Capture the cell that displays the provided text and extract its (X, Y) central coordinate. 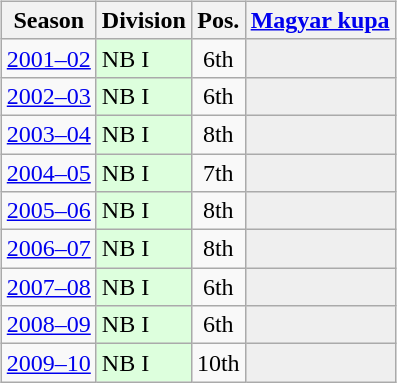
Pos. (218, 20)
2008–09 (48, 325)
10th (218, 363)
2001–02 (48, 58)
2009–10 (48, 363)
7th (218, 173)
2004–05 (48, 173)
2005–06 (48, 211)
2006–07 (48, 249)
2007–08 (48, 287)
Magyar kupa (320, 20)
Division (144, 20)
Season (48, 20)
2002–03 (48, 96)
2003–04 (48, 134)
